Determine the (x, y) coordinate at the center of the cell enclosing the given text.  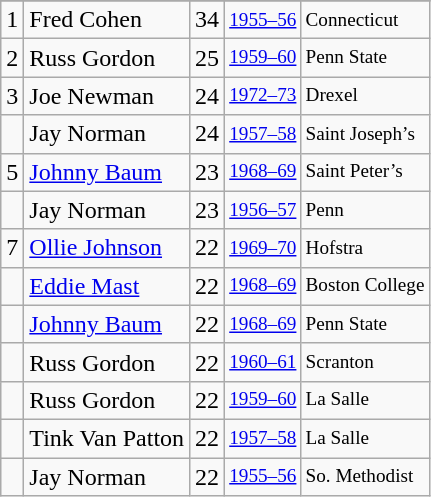
Saint Joseph’s (365, 134)
1969–70 (263, 248)
Drexel (365, 96)
25 (208, 58)
Tink Van Patton (107, 438)
Saint Peter’s (365, 172)
7 (12, 248)
3 (12, 96)
Hofstra (365, 248)
1956–57 (263, 210)
1 (12, 20)
34 (208, 20)
Ollie Johnson (107, 248)
Joe Newman (107, 96)
1960–61 (263, 362)
Penn (365, 210)
Eddie Mast (107, 286)
Fred Cohen (107, 20)
Scranton (365, 362)
So. Methodist (365, 477)
Boston College (365, 286)
Connecticut (365, 20)
5 (12, 172)
1972–73 (263, 96)
2 (12, 58)
